Pinpoint the cell where the given text exists, returning its [X, Y] midpoint coordinate. 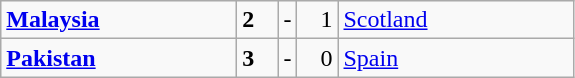
2 [258, 20]
Pakistan [119, 58]
1 [318, 20]
Malaysia [119, 20]
0 [318, 58]
Scotland [456, 20]
3 [258, 58]
Spain [456, 58]
